Detect which cell encompasses the target text, then output its [x, y] center coordinate. 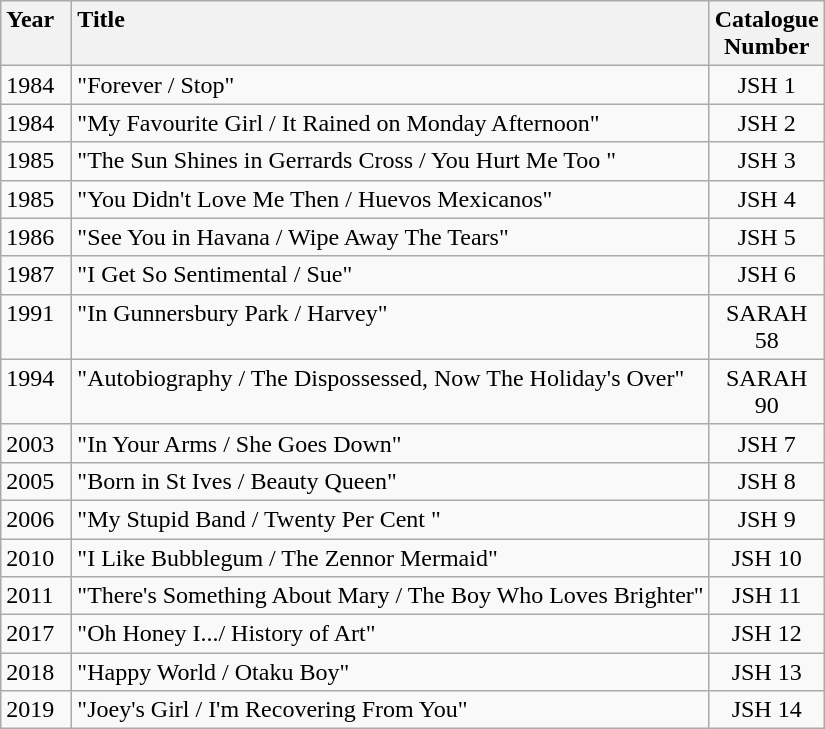
2010 [36, 557]
1986 [36, 237]
SARAH 58 [766, 326]
JSH 4 [766, 199]
"I Like Bubblegum / The Zennor Mermaid" [390, 557]
"Joey's Girl / I'm Recovering From You" [390, 710]
JSH 2 [766, 123]
JSH 14 [766, 710]
"My Stupid Band / Twenty Per Cent " [390, 519]
1994 [36, 392]
2017 [36, 634]
1987 [36, 275]
JSH 12 [766, 634]
"My Favourite Girl / It Rained on Monday Afternoon" [390, 123]
"The Sun Shines in Gerrards Cross / You Hurt Me Too " [390, 161]
"Happy World / Otaku Boy" [390, 672]
SARAH 90 [766, 392]
"See You in Havana / Wipe Away The Tears" [390, 237]
JSH 6 [766, 275]
JSH 10 [766, 557]
JSH 7 [766, 443]
1991 [36, 326]
JSH 8 [766, 481]
"Born in St Ives / Beauty Queen" [390, 481]
Catalogue Number [766, 34]
2005 [36, 481]
"Forever / Stop" [390, 85]
"Autobiography / The Dispossessed, Now The Holiday's Over" [390, 392]
Year [36, 34]
2006 [36, 519]
"There's Something About Mary / The Boy Who Loves Brighter" [390, 596]
"In Gunnersbury Park / Harvey" [390, 326]
JSH 13 [766, 672]
"I Get So Sentimental / Sue" [390, 275]
JSH 9 [766, 519]
"In Your Arms / She Goes Down" [390, 443]
"Oh Honey I.../ History of Art" [390, 634]
JSH 5 [766, 237]
JSH 11 [766, 596]
2018 [36, 672]
2003 [36, 443]
2019 [36, 710]
JSH 1 [766, 85]
JSH 3 [766, 161]
Title [390, 34]
"You Didn't Love Me Then / Huevos Mexicanos" [390, 199]
2011 [36, 596]
